Detect which cell encompasses the target text, then output its [X, Y] center coordinate. 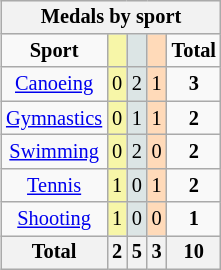
Canoeing [54, 84]
Medals by sport [111, 17]
Tennis [54, 185]
Gymnastics [54, 118]
Shooting [54, 219]
5 [137, 253]
Swimming [54, 152]
10 [194, 253]
Sport [54, 51]
